Provide the [x, y] coordinate of the cell's center where the given text is located.  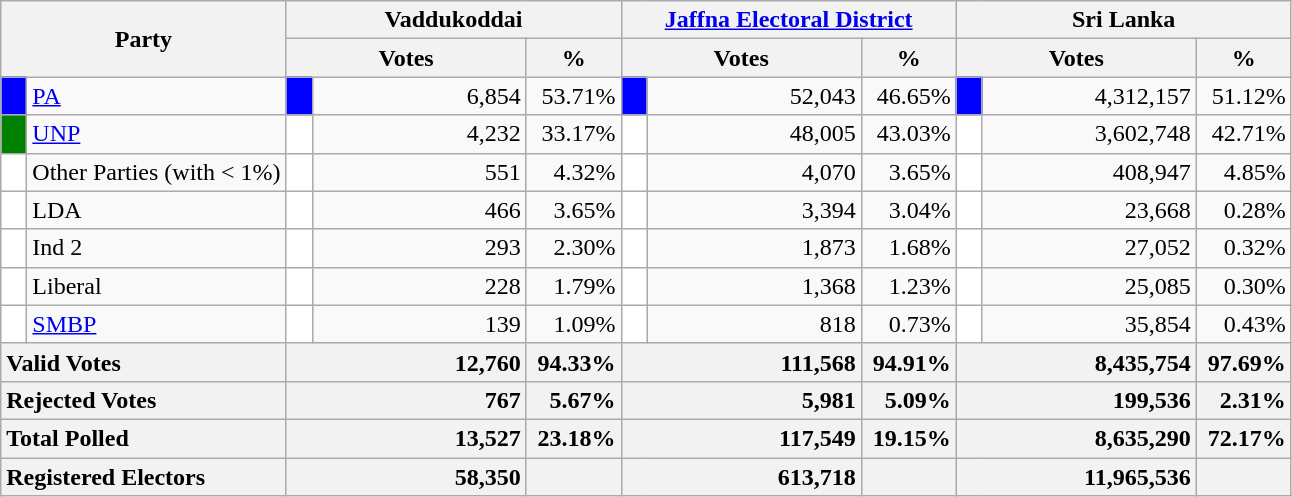
613,718 [741, 477]
3,394 [754, 210]
6,854 [419, 96]
Other Parties (with < 1%) [156, 172]
4,312,157 [1089, 96]
0.32% [1244, 248]
27,052 [1089, 248]
94.33% [574, 362]
11,965,536 [1076, 477]
42.71% [1244, 134]
Vaddukoddai [454, 20]
48,005 [754, 134]
53.71% [574, 96]
23,668 [1089, 210]
8,635,290 [1076, 438]
111,568 [741, 362]
767 [406, 400]
46.65% [908, 96]
43.03% [908, 134]
Jaffna Electoral District [788, 20]
1.09% [574, 324]
5,981 [741, 400]
8,435,754 [1076, 362]
4,232 [419, 134]
1.79% [574, 286]
2.30% [574, 248]
1,368 [754, 286]
551 [419, 172]
139 [419, 324]
117,549 [741, 438]
97.69% [1244, 362]
2.31% [1244, 400]
3,602,748 [1089, 134]
0.28% [1244, 210]
58,350 [406, 477]
5.09% [908, 400]
Sri Lanka [1124, 20]
Liberal [156, 286]
Ind 2 [156, 248]
466 [419, 210]
51.12% [1244, 96]
35,854 [1089, 324]
4.85% [1244, 172]
Party [144, 39]
33.17% [574, 134]
3.04% [908, 210]
SMBP [156, 324]
0.73% [908, 324]
1.23% [908, 286]
Rejected Votes [144, 400]
19.15% [908, 438]
72.17% [1244, 438]
228 [419, 286]
4,070 [754, 172]
0.43% [1244, 324]
PA [156, 96]
5.67% [574, 400]
UNP [156, 134]
Valid Votes [144, 362]
199,536 [1076, 400]
818 [754, 324]
Registered Electors [144, 477]
LDA [156, 210]
Total Polled [144, 438]
1.68% [908, 248]
408,947 [1089, 172]
25,085 [1089, 286]
23.18% [574, 438]
4.32% [574, 172]
12,760 [406, 362]
94.91% [908, 362]
52,043 [754, 96]
0.30% [1244, 286]
13,527 [406, 438]
1,873 [754, 248]
293 [419, 248]
